Return the (x, y) coordinate for the center point of the cell that contains the specified text.  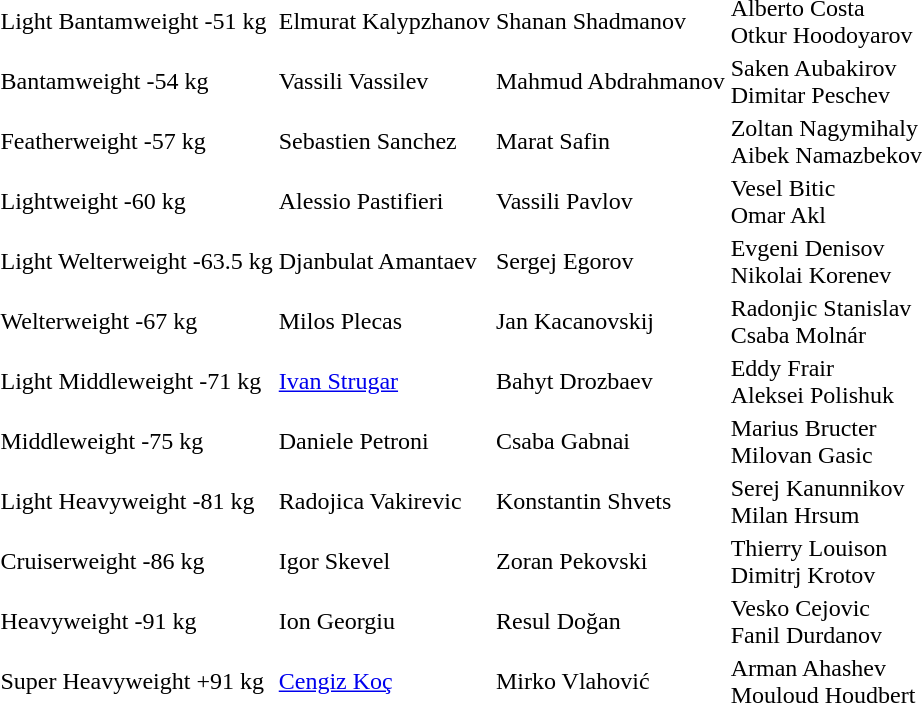
Milos Plecas (384, 322)
Csaba Gabnai (611, 442)
Konstantin Shvets (611, 502)
Zoran Pekovski (611, 562)
Bahyt Drozbaev (611, 382)
Sergej Egorov (611, 262)
Ion Georgiu (384, 622)
Ivan Strugar (384, 382)
Mahmud Abdrahmanov (611, 82)
Sebastien Sanchez (384, 142)
Jan Kacanovskij (611, 322)
Resul Doğan (611, 622)
Djanbulat Amantaev (384, 262)
Vassili Vassilev (384, 82)
Radojica Vakirevic (384, 502)
Vassili Pavlov (611, 202)
Igor Skevel (384, 562)
Daniele Petroni (384, 442)
Alessio Pastifieri (384, 202)
Marat Safin (611, 142)
